Capture the cell that displays the provided text and extract its (x, y) central coordinate. 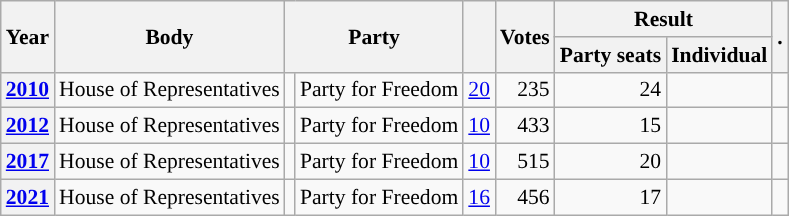
Year (28, 36)
2010 (28, 90)
515 (525, 162)
2012 (28, 126)
Body (170, 36)
Party (374, 36)
235 (525, 90)
17 (610, 197)
Result (664, 19)
2021 (28, 197)
Party seats (610, 55)
Votes (525, 36)
. (780, 36)
16 (479, 197)
433 (525, 126)
15 (610, 126)
456 (525, 197)
24 (610, 90)
Individual (719, 55)
2017 (28, 162)
